Find where the given text appears and provide that cell's center as [x, y] coordinate. 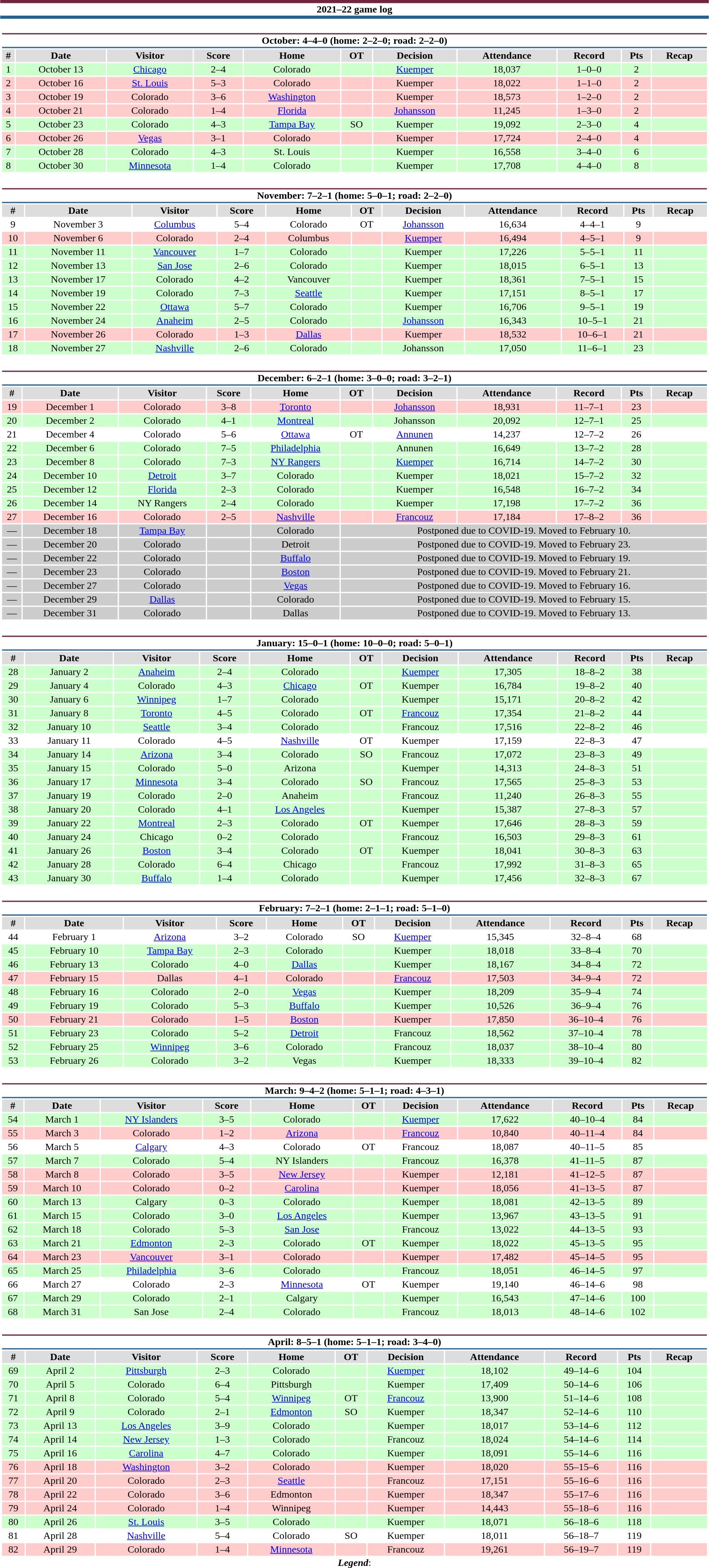
28–8–3 [590, 823]
55–14–6 [581, 1453]
December 27 [70, 585]
69 [13, 1370]
November 3 [78, 225]
17,354 [508, 713]
March: 9–4–2 (home: 5–1–1; road: 4–3–1) [354, 1091]
16,494 [512, 238]
December 29 [70, 600]
15,387 [508, 810]
March 29 [62, 1298]
17,456 [508, 878]
13–7–2 [589, 448]
December 20 [70, 545]
100 [638, 1298]
December 2 [70, 420]
April 8 [60, 1398]
February: 7–2–1 (home: 2–1–1; road: 5–1–0) [354, 908]
3–7 [228, 475]
85 [638, 1147]
January 11 [69, 740]
33–8–4 [586, 950]
3–9 [222, 1425]
55–17–6 [581, 1495]
17,724 [507, 138]
16,634 [512, 225]
18,071 [494, 1522]
43 [13, 878]
18,021 [507, 475]
16,548 [507, 490]
6–5–1 [592, 265]
77 [13, 1480]
January 17 [69, 782]
October 23 [61, 125]
November 24 [78, 320]
April 2 [60, 1370]
29 [13, 685]
December 8 [70, 462]
17,708 [507, 165]
16,543 [505, 1298]
5 [8, 125]
18 [12, 348]
20 [12, 420]
54 [12, 1120]
December 31 [70, 613]
45 [13, 950]
19–8–2 [590, 685]
39–10–4 [586, 1060]
January 30 [69, 878]
52–14–6 [581, 1412]
January 24 [69, 837]
March 27 [62, 1285]
17,516 [508, 727]
March 18 [62, 1230]
5–0 [225, 768]
16,784 [508, 685]
16,378 [505, 1160]
17–8–2 [589, 517]
October: 4–4–0 (home: 2–2–0; road: 2–2–0) [354, 41]
17,305 [508, 672]
29–8–3 [590, 837]
46–14–5 [587, 1270]
30–8–3 [590, 850]
December 18 [70, 530]
4–4–0 [589, 165]
34–8–4 [586, 965]
17,226 [512, 252]
Postponed due to COVID-19. Moved to February 15. [524, 600]
March 7 [62, 1160]
October 21 [61, 110]
October 30 [61, 165]
December 14 [70, 503]
18,041 [508, 850]
42–13–5 [587, 1202]
January 2 [69, 672]
December 23 [70, 572]
4–4–1 [592, 225]
1–5 [242, 1020]
February 13 [74, 965]
39 [13, 823]
10,526 [501, 1005]
February 23 [74, 1033]
23–8–3 [590, 755]
66 [12, 1285]
37–10–4 [586, 1033]
17,646 [508, 823]
March 3 [62, 1133]
17,159 [508, 740]
16,714 [507, 462]
Postponed due to COVID-19. Moved to February 10. [524, 530]
April 9 [60, 1412]
December 6 [70, 448]
3 [8, 97]
17,992 [508, 865]
56–19–7 [581, 1550]
4–5–1 [592, 238]
53–14–6 [581, 1425]
November: 7–2–1 (home: 5–0–1; road: 2–2–0) [354, 196]
48–14–6 [587, 1312]
March 13 [62, 1202]
12–7–2 [589, 435]
81 [13, 1535]
5–2 [242, 1033]
December 22 [70, 558]
18,562 [501, 1033]
January 14 [69, 755]
3–0 [227, 1215]
December 4 [70, 435]
79 [13, 1508]
27–8–3 [590, 810]
64 [12, 1257]
75 [13, 1453]
February 21 [74, 1020]
11–7–1 [589, 407]
19,092 [507, 125]
55–16–6 [581, 1480]
18,087 [505, 1147]
18,013 [505, 1312]
April 14 [60, 1440]
April 5 [60, 1385]
17,072 [508, 755]
December 10 [70, 475]
18,167 [501, 965]
93 [638, 1230]
16,706 [512, 307]
40–11–4 [587, 1133]
35–9–4 [586, 992]
18,532 [512, 335]
58 [12, 1175]
April 24 [60, 1508]
15,345 [501, 937]
November 6 [78, 238]
16,503 [508, 837]
12 [12, 265]
17,503 [501, 978]
25–8–3 [590, 782]
40–10–4 [587, 1120]
17–7–2 [589, 503]
18,333 [501, 1060]
October 16 [61, 83]
4–0 [242, 965]
March 5 [62, 1147]
1–2–0 [589, 97]
49–14–6 [581, 1370]
January 19 [69, 795]
27 [12, 517]
41 [13, 850]
18,011 [494, 1535]
114 [634, 1440]
10,840 [505, 1133]
November 11 [78, 252]
February 10 [74, 950]
10–5–1 [592, 320]
November 22 [78, 307]
2021–22 game log [354, 9]
April 28 [60, 1535]
34–9–4 [586, 978]
89 [638, 1202]
18,020 [494, 1467]
24 [12, 475]
10–6–1 [592, 335]
March 25 [62, 1270]
19,140 [505, 1285]
January 8 [69, 713]
March 10 [62, 1188]
56–18–6 [581, 1522]
January 20 [69, 810]
0–3 [227, 1202]
12–7–1 [589, 420]
January 4 [69, 685]
52 [13, 1047]
17,482 [505, 1257]
62 [12, 1230]
48 [13, 992]
56 [12, 1147]
January 15 [69, 768]
Postponed due to COVID-19. Moved to February 13. [524, 613]
33 [13, 740]
4–2 [242, 280]
45–14–5 [587, 1257]
41–11–5 [587, 1160]
19,261 [494, 1550]
2–3–0 [589, 125]
32–8–3 [590, 878]
November 13 [78, 265]
71 [13, 1398]
106 [634, 1385]
1–0–0 [589, 70]
15,171 [508, 700]
51–14–6 [581, 1398]
91 [638, 1215]
5–7 [242, 307]
98 [638, 1285]
18,051 [505, 1270]
17,198 [507, 503]
32–8–4 [586, 937]
118 [634, 1522]
17,850 [501, 1020]
April 16 [60, 1453]
Postponed due to COVID-19. Moved to February 16. [524, 585]
8–5–1 [592, 293]
November 26 [78, 335]
13,022 [505, 1230]
December: 6–2–1 (home: 3–0–0; road: 3–2–1) [354, 378]
18,024 [494, 1440]
April 20 [60, 1480]
31–8–3 [590, 865]
21–8–2 [590, 713]
18–8–2 [590, 672]
March 31 [62, 1312]
February 19 [74, 1005]
October 13 [61, 70]
12,181 [505, 1175]
9–5–1 [592, 307]
18,102 [494, 1370]
January: 15–0–1 (home: 10–0–0; road: 5–0–1) [354, 643]
18,209 [501, 992]
January 10 [69, 727]
December 16 [70, 517]
1–3–0 [589, 110]
36–10–4 [586, 1020]
5–5–1 [592, 252]
16–7–2 [589, 490]
2–4–0 [589, 138]
4–7 [222, 1453]
April 13 [60, 1425]
16,649 [507, 448]
44–13–5 [587, 1230]
January 26 [69, 850]
110 [634, 1412]
November 19 [78, 293]
13,967 [505, 1215]
22–8–2 [590, 727]
18,361 [512, 280]
March 23 [62, 1257]
5–6 [228, 435]
55–15–6 [581, 1467]
36–9–4 [586, 1005]
11,245 [507, 110]
18,015 [512, 265]
January 28 [69, 865]
56–18–7 [581, 1535]
November 27 [78, 348]
1–1–0 [589, 83]
14 [12, 293]
102 [638, 1312]
7 [8, 152]
17,050 [512, 348]
17,409 [494, 1385]
11–6–1 [592, 348]
3–4–0 [589, 152]
14,313 [508, 768]
14–7–2 [589, 462]
March 8 [62, 1175]
22 [12, 448]
18,091 [494, 1453]
October 28 [61, 152]
18,017 [494, 1425]
108 [634, 1398]
Postponed due to COVID-19. Moved to February 23. [524, 545]
104 [634, 1370]
March 21 [62, 1243]
January 22 [69, 823]
40–11–5 [587, 1147]
18,573 [507, 97]
14,237 [507, 435]
50–14–6 [581, 1385]
41–12–5 [587, 1175]
October 26 [61, 138]
54–14–6 [581, 1440]
18,018 [501, 950]
7–5 [228, 448]
15–7–2 [589, 475]
7–5–1 [592, 280]
January 6 [69, 700]
1 [8, 70]
47–14–6 [587, 1298]
November 17 [78, 280]
16 [12, 320]
50 [13, 1020]
17,184 [507, 517]
16,343 [512, 320]
13,900 [494, 1398]
1–2 [227, 1133]
14,443 [494, 1508]
March 1 [62, 1120]
38–10–4 [586, 1047]
43–13–5 [587, 1215]
February 1 [74, 937]
45–13–5 [587, 1243]
18,931 [507, 407]
April 29 [60, 1550]
Postponed due to COVID-19. Moved to February 21. [524, 572]
March 15 [62, 1215]
17,622 [505, 1120]
February 25 [74, 1047]
April 26 [60, 1522]
20,092 [507, 420]
60 [12, 1202]
41–13–5 [587, 1188]
April 18 [60, 1467]
October 19 [61, 97]
22–8–3 [590, 740]
35 [13, 768]
December 12 [70, 490]
April 22 [60, 1495]
18,081 [505, 1202]
16,558 [507, 152]
20–8–2 [590, 700]
February 26 [74, 1060]
February 16 [74, 992]
24–8–3 [590, 768]
17,565 [508, 782]
Postponed due to COVID-19. Moved to February 19. [524, 558]
3–8 [228, 407]
55–18–6 [581, 1508]
18,056 [505, 1188]
46–14–6 [587, 1285]
April: 8–5–1 (home: 5–1–1; road: 3–4–0) [354, 1342]
31 [13, 713]
26–8–3 [590, 795]
11,240 [508, 795]
February 15 [74, 978]
73 [13, 1425]
37 [13, 795]
December 1 [70, 407]
112 [634, 1425]
97 [638, 1270]
10 [12, 238]
